For the text-containing cell, return its midpoint in [X, Y] coordinate format. 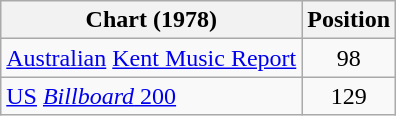
Australian Kent Music Report [152, 58]
Chart (1978) [152, 20]
98 [349, 58]
Position [349, 20]
US Billboard 200 [152, 96]
129 [349, 96]
